From the cell containing the given text, extract its center point as (x, y) coordinate. 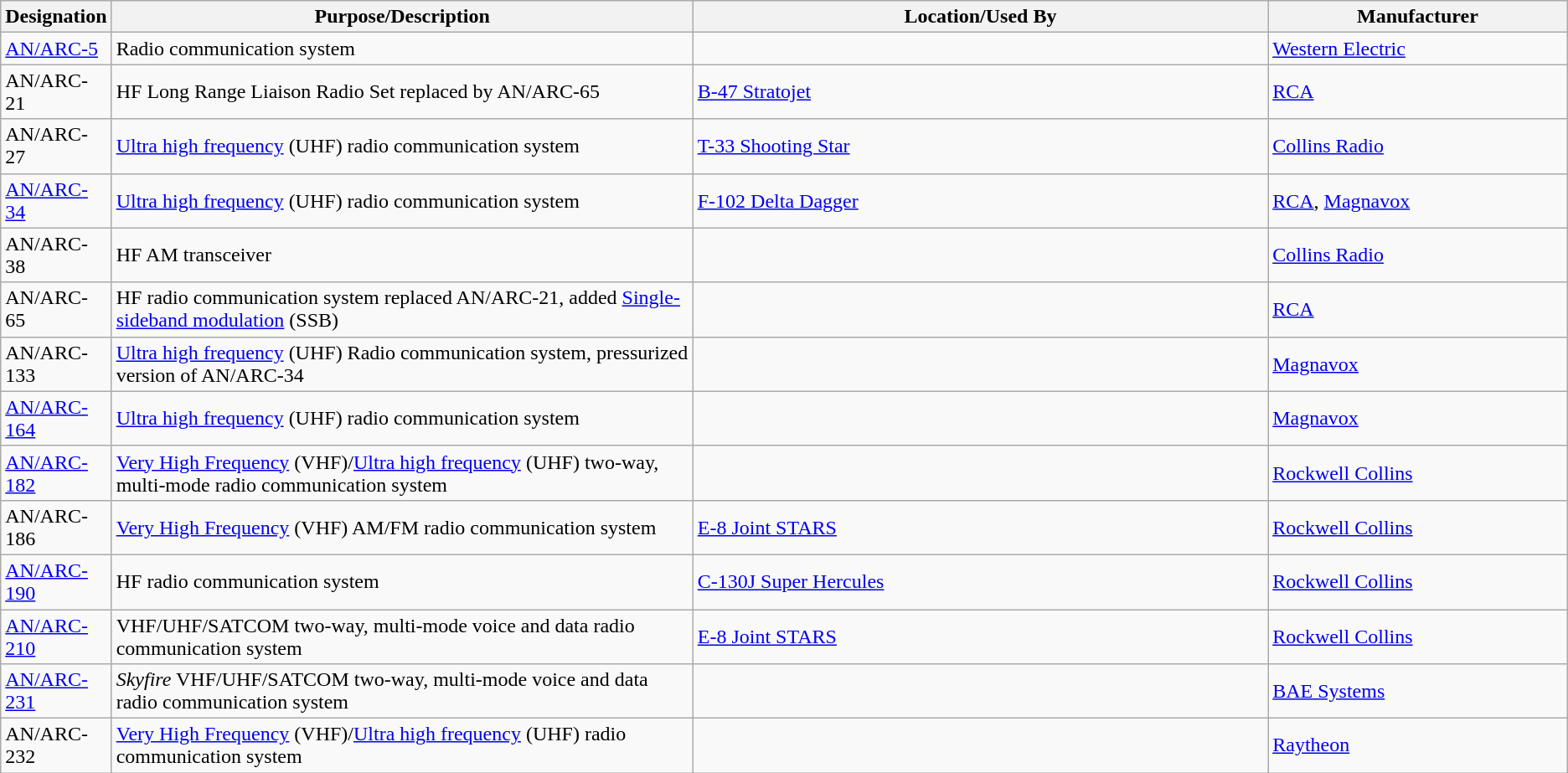
T-33 Shooting Star (980, 146)
Purpose/Description (402, 17)
AN/ARC-21 (56, 92)
Raytheon (1418, 745)
B-47 Stratojet (980, 92)
HF radio communication system replaced AN/ARC-21, added Single-sideband modulation (SSB) (402, 310)
AN/ARC-5 (56, 49)
RCA, Magnavox (1418, 201)
AN/ARC-38 (56, 255)
BAE Systems (1418, 692)
Designation (56, 17)
HF radio communication system (402, 581)
AN/ARC-186 (56, 528)
AN/ARC-232 (56, 745)
Manufacturer (1418, 17)
AN/ARC-210 (56, 636)
Location/Used By (980, 17)
AN/ARC-182 (56, 472)
Radio communication system (402, 49)
HF Long Range Liaison Radio Set replaced by AN/ARC-65 (402, 92)
AN/ARC-34 (56, 201)
Ultra high frequency (UHF) Radio communication system, pressurized version of AN/ARC-34 (402, 363)
AN/ARC-133 (56, 363)
AN/ARC-164 (56, 419)
Very High Frequency (VHF)/Ultra high frequency (UHF) two-way, multi-mode radio communication system (402, 472)
AN/ARC-27 (56, 146)
Western Electric (1418, 49)
F-102 Delta Dagger (980, 201)
HF AM transceiver (402, 255)
AN/ARC-190 (56, 581)
AN/ARC-231 (56, 692)
Very High Frequency (VHF)/Ultra high frequency (UHF) radio communication system (402, 745)
AN/ARC-65 (56, 310)
VHF/UHF/SATCOM two-way, multi-mode voice and data radio communication system (402, 636)
Very High Frequency (VHF) AM/FM radio communication system (402, 528)
C-130J Super Hercules (980, 581)
Skyfire VHF/UHF/SATCOM two-way, multi-mode voice and data radio communication system (402, 692)
